Capture the cell that displays the provided text and extract its [x, y] central coordinate. 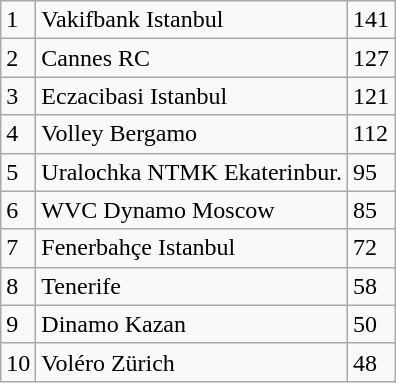
141 [370, 20]
Dinamo Kazan [192, 324]
10 [18, 362]
50 [370, 324]
58 [370, 286]
2 [18, 58]
WVC Dynamo Moscow [192, 210]
72 [370, 248]
9 [18, 324]
112 [370, 134]
8 [18, 286]
Uralochka NTMK Ekaterinbur. [192, 172]
Cannes RC [192, 58]
121 [370, 96]
48 [370, 362]
7 [18, 248]
Voléro Zürich [192, 362]
Tenerife [192, 286]
1 [18, 20]
Vakifbank Istanbul [192, 20]
127 [370, 58]
Fenerbahçe Istanbul [192, 248]
95 [370, 172]
85 [370, 210]
4 [18, 134]
5 [18, 172]
Eczacibasi Istanbul [192, 96]
6 [18, 210]
3 [18, 96]
Volley Bergamo [192, 134]
